Detect which cell encompasses the target text, then output its [X, Y] center coordinate. 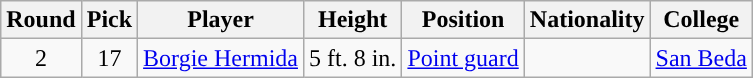
Borgie Hermida [221, 58]
Height [352, 20]
2 [41, 58]
College [701, 20]
Point guard [463, 58]
5 ft. 8 in. [352, 58]
San Beda [701, 58]
Player [221, 20]
Position [463, 20]
Nationality [587, 20]
17 [109, 58]
Pick [109, 20]
Round [41, 20]
